Return [x, y] of the center of cell containing provided text 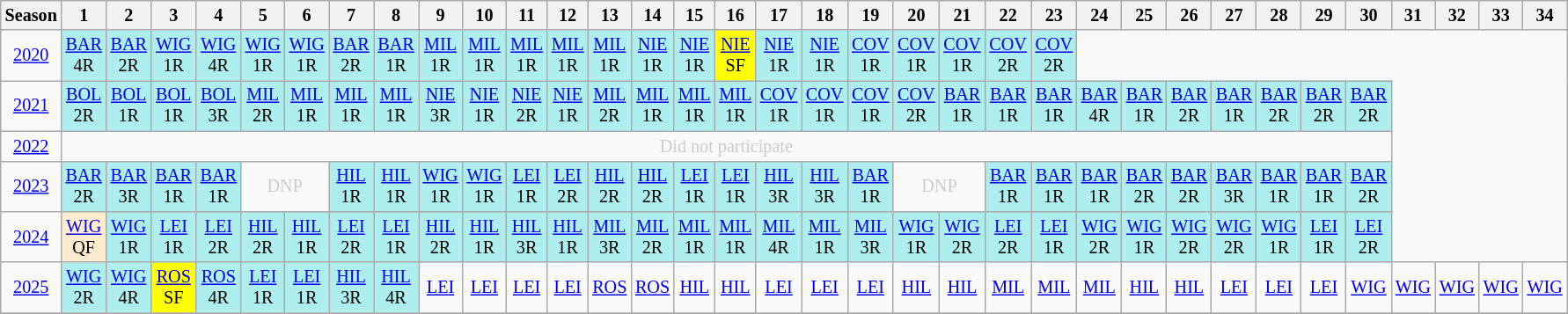
21 [962, 16]
ROS4R [218, 288]
31 [1413, 16]
18 [824, 16]
Season [32, 16]
20 [916, 16]
3 [174, 16]
2 [128, 16]
6 [307, 16]
NIE2R [526, 106]
12 [568, 16]
ROSSF [174, 288]
11 [526, 16]
4 [218, 16]
25 [1144, 16]
2023 [32, 186]
27 [1234, 16]
MIL4R [779, 237]
5 [263, 16]
29 [1323, 16]
1 [84, 16]
22 [1008, 16]
WIGQF [84, 237]
10 [484, 16]
9 [441, 16]
2020 [32, 55]
33 [1501, 16]
2024 [32, 237]
16 [736, 16]
26 [1190, 16]
15 [695, 16]
34 [1545, 16]
BOL3R [218, 106]
30 [1369, 16]
Did not participate [727, 146]
14 [653, 16]
2022 [32, 146]
23 [1054, 16]
13 [609, 16]
24 [1100, 16]
2025 [32, 288]
NIESF [736, 55]
8 [396, 16]
BOL2R [84, 106]
28 [1279, 16]
HIL4R [396, 288]
17 [779, 16]
2021 [32, 106]
32 [1457, 16]
7 [352, 16]
19 [870, 16]
NIE3R [441, 106]
